Extract the (x, y) coordinate from the center of the cell holding the provided text.  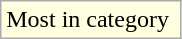
Most in category (91, 20)
